Detect which cell encompasses the target text, then output its [X, Y] center coordinate. 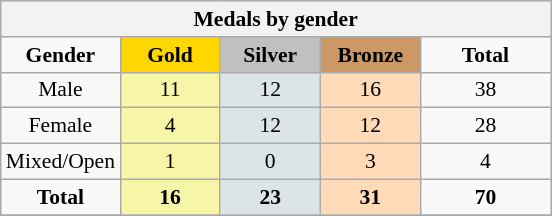
28 [485, 126]
Silver [270, 55]
Female [60, 126]
11 [170, 90]
Medals by gender [276, 19]
Mixed/Open [60, 162]
Bronze [370, 55]
38 [485, 90]
Male [60, 90]
Gender [60, 55]
70 [485, 197]
23 [270, 197]
3 [370, 162]
Gold [170, 55]
0 [270, 162]
1 [170, 162]
31 [370, 197]
